Output the (X, Y) coordinate of the center of the cell containing the given text.  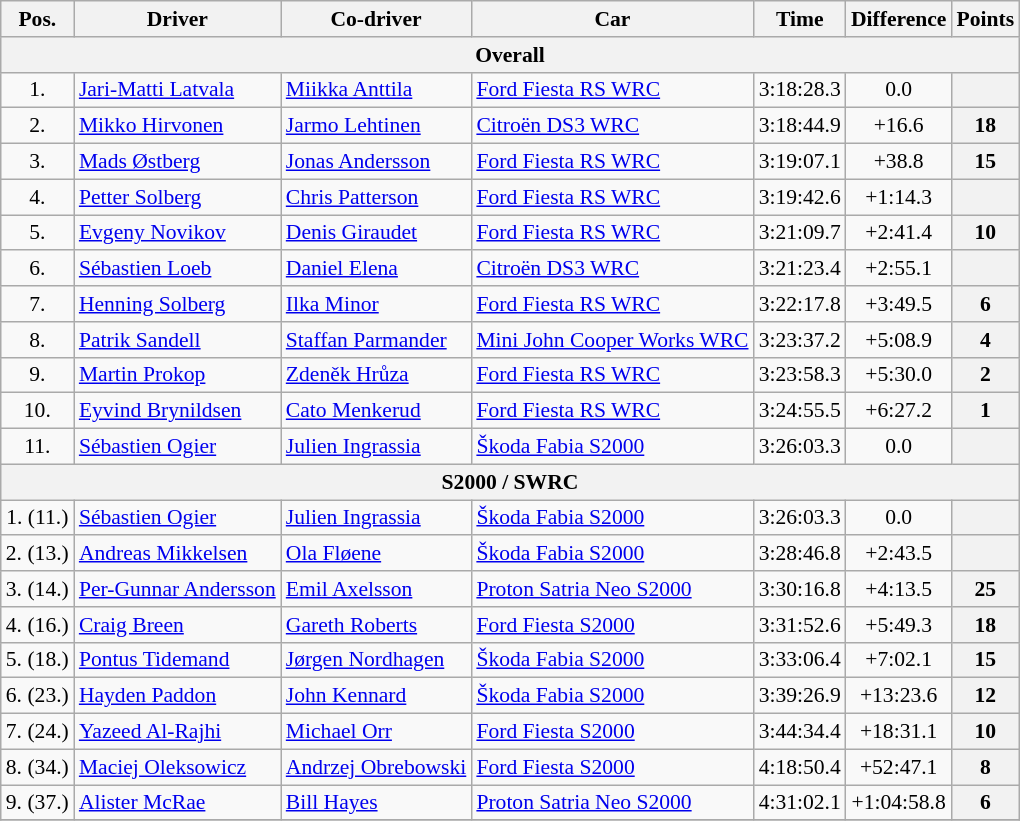
3:21:09.7 (800, 233)
Jari-Matti Latvala (178, 90)
Time (800, 19)
Driver (178, 19)
John Kennard (376, 696)
3:23:58.3 (800, 375)
7. (24.) (38, 732)
3:44:34.4 (800, 732)
Difference (899, 19)
Emil Axelsson (376, 589)
+16.6 (899, 126)
Sébastien Loeb (178, 269)
6. (38, 269)
Ilka Minor (376, 304)
+52:47.1 (899, 767)
+2:43.5 (899, 554)
4. (38, 197)
3:33:06.4 (800, 660)
Jonas Andersson (376, 162)
3:21:23.4 (800, 269)
Pontus Tidemand (178, 660)
+13:23.6 (899, 696)
Craig Breen (178, 625)
10. (38, 411)
6. (23.) (38, 696)
2. (38, 126)
Hayden Paddon (178, 696)
+6:27.2 (899, 411)
3:19:42.6 (800, 197)
Maciej Oleksowicz (178, 767)
8. (38, 340)
Per-Gunnar Andersson (178, 589)
+5:49.3 (899, 625)
Andrzej Obrebowski (376, 767)
1 (985, 411)
Jarmo Lehtinen (376, 126)
+38.8 (899, 162)
Denis Giraudet (376, 233)
Daniel Elena (376, 269)
Zdeněk Hrůza (376, 375)
4:31:02.1 (800, 803)
Jørgen Nordhagen (376, 660)
2. (13.) (38, 554)
Michael Orr (376, 732)
4:18:50.4 (800, 767)
3:19:07.1 (800, 162)
Eyvind Brynildsen (178, 411)
+2:41.4 (899, 233)
25 (985, 589)
3:18:28.3 (800, 90)
Mikko Hirvonen (178, 126)
Cato Menkerud (376, 411)
+5:30.0 (899, 375)
S2000 / SWRC (510, 482)
Staffan Parmander (376, 340)
3:30:16.8 (800, 589)
Co-driver (376, 19)
11. (38, 447)
8 (985, 767)
+2:55.1 (899, 269)
Petter Solberg (178, 197)
3:23:37.2 (800, 340)
Bill Hayes (376, 803)
Henning Solberg (178, 304)
5. (38, 233)
Yazeed Al-Rajhi (178, 732)
Ola Fløene (376, 554)
Mads Østberg (178, 162)
Andreas Mikkelsen (178, 554)
3:24:55.5 (800, 411)
1. (38, 90)
+7:02.1 (899, 660)
Chris Patterson (376, 197)
3. (38, 162)
3:18:44.9 (800, 126)
Mini John Cooper Works WRC (612, 340)
1. (11.) (38, 518)
Pos. (38, 19)
+1:14.3 (899, 197)
3:28:46.8 (800, 554)
+3:49.5 (899, 304)
4 (985, 340)
3. (14.) (38, 589)
Overall (510, 55)
Martin Prokop (178, 375)
Alister McRae (178, 803)
Miikka Anttila (376, 90)
12 (985, 696)
+1:04:58.8 (899, 803)
3:39:26.9 (800, 696)
5. (18.) (38, 660)
9. (37.) (38, 803)
Car (612, 19)
+18:31.1 (899, 732)
3:31:52.6 (800, 625)
Evgeny Novikov (178, 233)
4. (16.) (38, 625)
Points (985, 19)
+5:08.9 (899, 340)
2 (985, 375)
Gareth Roberts (376, 625)
Patrik Sandell (178, 340)
+4:13.5 (899, 589)
8. (34.) (38, 767)
9. (38, 375)
3:22:17.8 (800, 304)
7. (38, 304)
